Return (X, Y) of the center of cell containing provided text 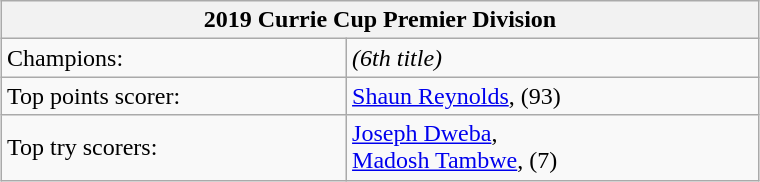
Shaun Reynolds, (93) (553, 96)
Top try scorers: (174, 148)
2019 Currie Cup Premier Division (380, 20)
Joseph Dweba, Madosh Tambwe, (7) (553, 148)
(6th title) (553, 58)
Champions: (174, 58)
Top points scorer: (174, 96)
